Scan for the cell matching the given text and deliver its [x, y] coordinate at center. 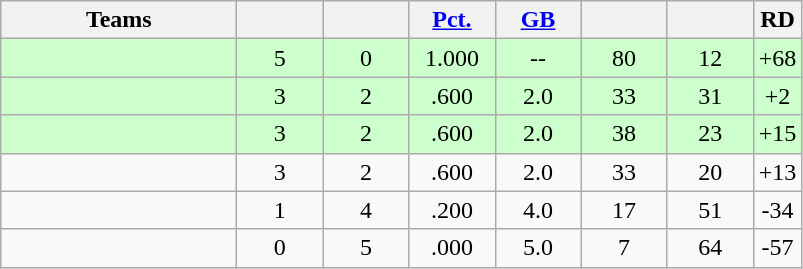
51 [710, 210]
.000 [452, 248]
-- [538, 58]
4 [366, 210]
Pct. [452, 20]
5.0 [538, 248]
-34 [778, 210]
GB [538, 20]
38 [624, 134]
.200 [452, 210]
+2 [778, 96]
1 [280, 210]
17 [624, 210]
20 [710, 172]
Teams [119, 20]
7 [624, 248]
RD [778, 20]
64 [710, 248]
+13 [778, 172]
23 [710, 134]
12 [710, 58]
80 [624, 58]
1.000 [452, 58]
-57 [778, 248]
4.0 [538, 210]
+15 [778, 134]
+68 [778, 58]
31 [710, 96]
